Extract the (x, y) coordinate from the center of the cell holding the provided text.  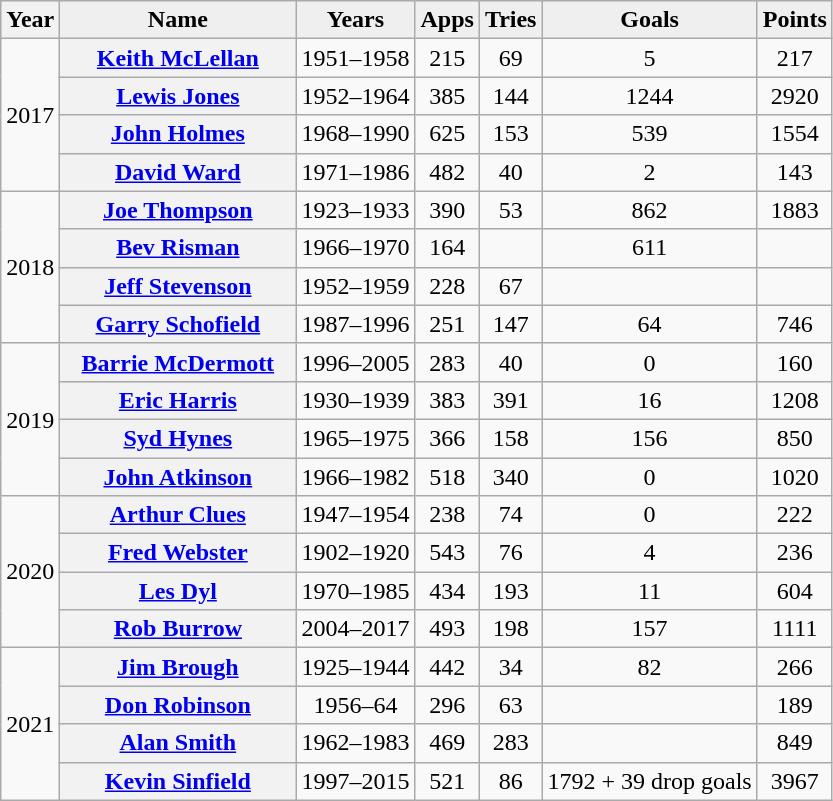
383 (447, 400)
16 (650, 400)
63 (510, 705)
482 (447, 172)
2004–2017 (356, 629)
340 (510, 477)
Years (356, 20)
746 (794, 324)
Points (794, 20)
Don Robinson (178, 705)
390 (447, 210)
Syd Hynes (178, 438)
391 (510, 400)
236 (794, 553)
Kevin Sinfield (178, 781)
143 (794, 172)
2920 (794, 96)
158 (510, 438)
John Holmes (178, 134)
366 (447, 438)
160 (794, 362)
153 (510, 134)
Arthur Clues (178, 515)
164 (447, 248)
2019 (30, 419)
David Ward (178, 172)
34 (510, 667)
493 (447, 629)
Rob Burrow (178, 629)
Name (178, 20)
Bev Risman (178, 248)
193 (510, 591)
Keith McLellan (178, 58)
4 (650, 553)
539 (650, 134)
147 (510, 324)
Goals (650, 20)
156 (650, 438)
1930–1939 (356, 400)
Barrie McDermott (178, 362)
521 (447, 781)
189 (794, 705)
1971–1986 (356, 172)
1965–1975 (356, 438)
144 (510, 96)
69 (510, 58)
Jeff Stevenson (178, 286)
296 (447, 705)
2020 (30, 572)
Joe Thompson (178, 210)
64 (650, 324)
86 (510, 781)
1966–1982 (356, 477)
1968–1990 (356, 134)
862 (650, 210)
217 (794, 58)
222 (794, 515)
1952–1959 (356, 286)
Alan Smith (178, 743)
2021 (30, 724)
518 (447, 477)
5 (650, 58)
Lewis Jones (178, 96)
543 (447, 553)
228 (447, 286)
1244 (650, 96)
611 (650, 248)
Apps (447, 20)
2018 (30, 267)
1902–1920 (356, 553)
469 (447, 743)
604 (794, 591)
251 (447, 324)
849 (794, 743)
442 (447, 667)
Les Dyl (178, 591)
1966–1970 (356, 248)
1947–1954 (356, 515)
1111 (794, 629)
157 (650, 629)
Garry Schofield (178, 324)
Eric Harris (178, 400)
11 (650, 591)
1554 (794, 134)
2 (650, 172)
1951–1958 (356, 58)
198 (510, 629)
74 (510, 515)
2017 (30, 115)
1956–64 (356, 705)
1792 + 39 drop goals (650, 781)
53 (510, 210)
1962–1983 (356, 743)
1997–2015 (356, 781)
1923–1933 (356, 210)
1883 (794, 210)
625 (447, 134)
1208 (794, 400)
Year (30, 20)
John Atkinson (178, 477)
Tries (510, 20)
Fred Webster (178, 553)
1952–1964 (356, 96)
434 (447, 591)
385 (447, 96)
1996–2005 (356, 362)
1987–1996 (356, 324)
238 (447, 515)
215 (447, 58)
1925–1944 (356, 667)
266 (794, 667)
850 (794, 438)
82 (650, 667)
1020 (794, 477)
3967 (794, 781)
1970–1985 (356, 591)
76 (510, 553)
67 (510, 286)
Jim Brough (178, 667)
